Output the [X, Y] coordinate of the center of the cell containing the given text.  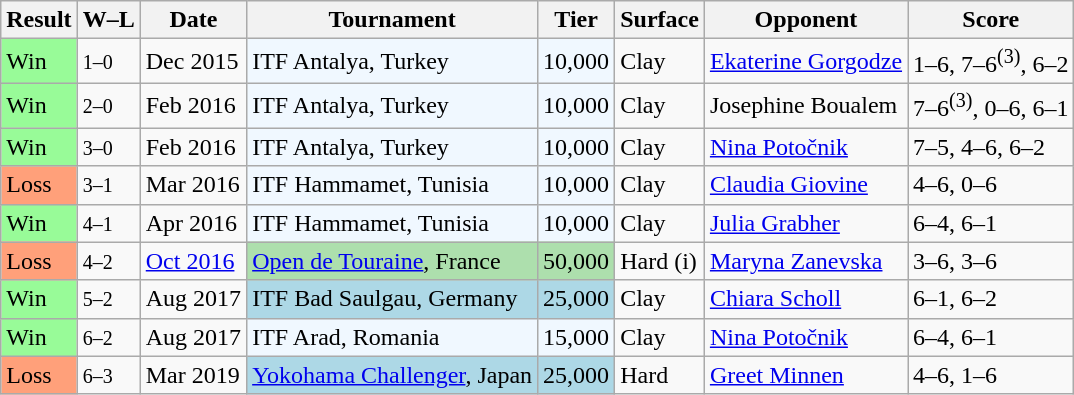
7–5, 4–6, 6–2 [991, 147]
Score [991, 20]
6–2 [108, 337]
Chiara Scholl [806, 299]
Greet Minnen [806, 375]
Mar 2019 [193, 375]
Opponent [806, 20]
Maryna Zanevska [806, 261]
1–0 [108, 62]
ITF Bad Saulgau, Germany [392, 299]
Result [39, 20]
Hard (i) [660, 261]
Josephine Boualem [806, 106]
6–3 [108, 375]
1–6, 7–6(3), 6–2 [991, 62]
15,000 [576, 337]
2–0 [108, 106]
5–2 [108, 299]
Surface [660, 20]
3–1 [108, 185]
ITF Arad, Romania [392, 337]
Date [193, 20]
3–6, 3–6 [991, 261]
4–1 [108, 223]
Mar 2016 [193, 185]
4–2 [108, 261]
W–L [108, 20]
Yokohama Challenger, Japan [392, 375]
Dec 2015 [193, 62]
Tier [576, 20]
4–6, 0–6 [991, 185]
Open de Touraine, France [392, 261]
Apr 2016 [193, 223]
Ekaterine Gorgodze [806, 62]
3–0 [108, 147]
4–6, 1–6 [991, 375]
Claudia Giovine [806, 185]
Tournament [392, 20]
Oct 2016 [193, 261]
Julia Grabher [806, 223]
7–6(3), 0–6, 6–1 [991, 106]
6–1, 6–2 [991, 299]
50,000 [576, 261]
Hard [660, 375]
